For the text-containing cell, return its midpoint in (X, Y) coordinate format. 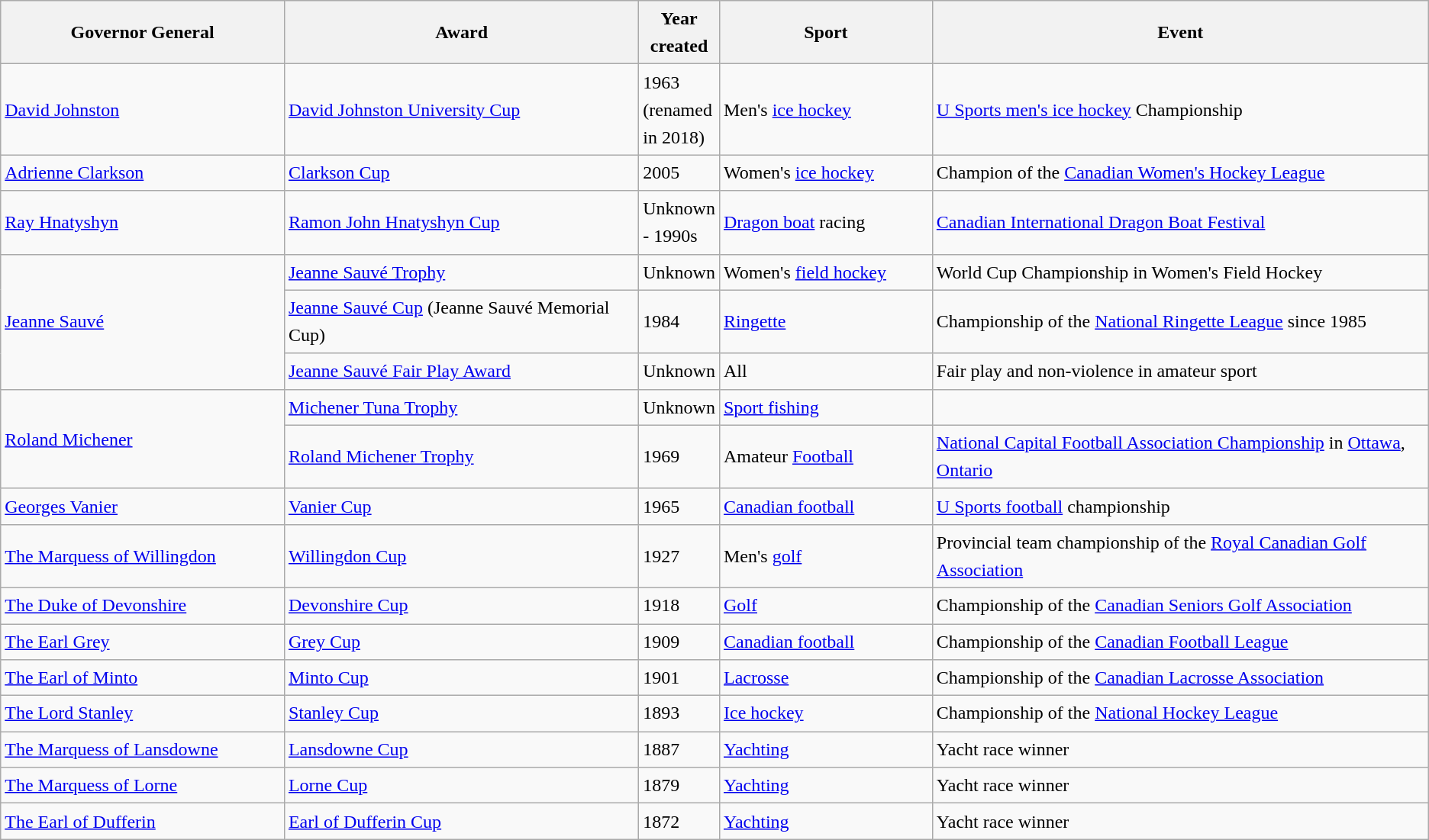
David Johnston (143, 110)
Champion of the Canadian Women's Hockey League (1180, 172)
1963 (renamed in 2018) (679, 110)
1927 (679, 555)
Golf (826, 606)
World Cup Championship in Women's Field Hockey (1180, 272)
Dragon boat racing (826, 223)
U Sports football championship (1180, 507)
Ice hockey (826, 714)
Ray Hnatyshyn (143, 223)
Unknown - 1990s (679, 223)
Devonshire Cup (461, 606)
The Lord Stanley (143, 714)
1887 (679, 749)
1872 (679, 821)
Willingdon Cup (461, 555)
Vanier Cup (461, 507)
The Marquess of Willingdon (143, 555)
Lacrosse (826, 677)
Sport (826, 32)
Jeanne Sauvé Trophy (461, 272)
Earl of Dufferin Cup (461, 821)
Clarkson Cup (461, 172)
Grey Cup (461, 642)
Jeanne Sauvé Fair Play Award (461, 371)
1918 (679, 606)
Jeanne Sauvé (143, 322)
2005 (679, 172)
Event (1180, 32)
Ringette (826, 322)
Provincial team championship of the Royal Canadian Golf Association (1180, 555)
1984 (679, 322)
Women's ice hockey (826, 172)
1901 (679, 677)
Year created (679, 32)
Jeanne Sauvé Cup (Jeanne Sauvé Memorial Cup) (461, 322)
Adrienne Clarkson (143, 172)
The Earl of Minto (143, 677)
National Capital Football Association Championship in Ottawa, Ontario (1180, 456)
The Marquess of Lansdowne (143, 749)
Women's field hockey (826, 272)
Michener Tuna Trophy (461, 407)
1879 (679, 786)
The Earl of Dufferin (143, 821)
Lorne Cup (461, 786)
Championship of the National Ringette League since 1985 (1180, 322)
Championship of the Canadian Lacrosse Association (1180, 677)
1909 (679, 642)
1893 (679, 714)
Championship of the National Hockey League (1180, 714)
Canadian International Dragon Boat Festival (1180, 223)
The Marquess of Lorne (143, 786)
The Earl Grey (143, 642)
David Johnston University Cup (461, 110)
Roland Michener Trophy (461, 456)
Amateur Football (826, 456)
Sport fishing (826, 407)
Ramon John Hnatyshyn Cup (461, 223)
Roland Michener (143, 439)
Minto Cup (461, 677)
Award (461, 32)
Lansdowne Cup (461, 749)
Georges Vanier (143, 507)
Fair play and non-violence in amateur sport (1180, 371)
All (826, 371)
Stanley Cup (461, 714)
Men's ice hockey (826, 110)
U Sports men's ice hockey Championship (1180, 110)
Men's golf (826, 555)
The Duke of Devonshire (143, 606)
Championship of the Canadian Football League (1180, 642)
1969 (679, 456)
Governor General (143, 32)
Championship of the Canadian Seniors Golf Association (1180, 606)
1965 (679, 507)
